Pinpoint the cell where the given text exists, returning its [X, Y] midpoint coordinate. 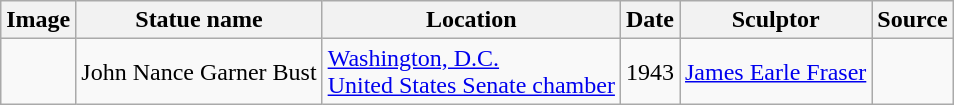
James Earle Fraser [776, 72]
Sculptor [776, 20]
Washington, D.C.United States Senate chamber [471, 72]
John Nance Garner Bust [199, 72]
Location [471, 20]
Statue name [199, 20]
Date [650, 20]
1943 [650, 72]
Source [912, 20]
Image [38, 20]
